Find where the given text appears and provide that cell's center as (x, y) coordinate. 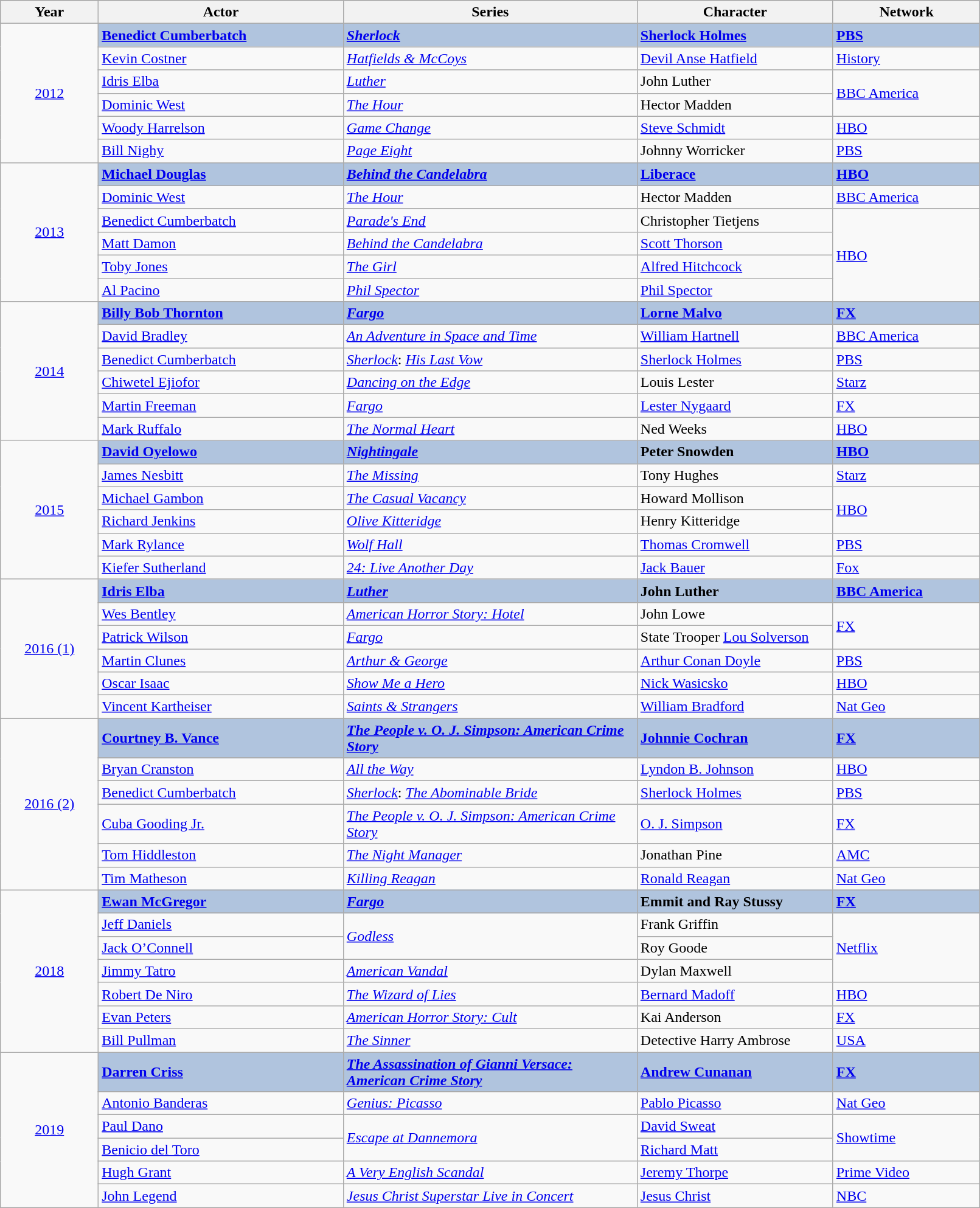
Game Change (490, 128)
Hatfields & McCoys (490, 58)
Ronald Reagan (735, 878)
Cuba Gooding Jr. (221, 824)
Prime Video (906, 1173)
Ned Weeks (735, 429)
Devil Anse Hatfield (735, 58)
Jack O’Connell (221, 948)
State Trooper Lou Solverson (735, 637)
Lorne Malvo (735, 313)
Kevin Costner (221, 58)
James Nesbitt (221, 475)
Chiwetel Ejiofor (221, 383)
Mark Rylance (221, 544)
2014 (50, 371)
Showtime (906, 1138)
Arthur & George (490, 660)
Bill Nighy (221, 151)
Detective Harry Ambrose (735, 1040)
Richard Jenkins (221, 521)
2012 (50, 93)
Benicio del Toro (221, 1150)
Kiefer Sutherland (221, 568)
Wolf Hall (490, 544)
Hugh Grant (221, 1173)
2016 (2) (50, 804)
History (906, 58)
Wes Bentley (221, 614)
Network (906, 12)
Courtney B. Vance (221, 738)
Christopher Tietjens (735, 220)
William Hartnell (735, 336)
John Legend (221, 1196)
Tom Hiddleston (221, 855)
Page Eight (490, 151)
Patrick Wilson (221, 637)
2018 (50, 971)
Jonathan Pine (735, 855)
Fox (906, 568)
Howard Mollison (735, 498)
Bill Pullman (221, 1040)
Show Me a Hero (490, 684)
Liberace (735, 174)
Netflix (906, 948)
Al Pacino (221, 290)
The Night Manager (490, 855)
Frank Griffin (735, 925)
Michael Gambon (221, 498)
American Horror Story: Cult (490, 1017)
Jimmy Tatro (221, 971)
Roy Goode (735, 948)
Michael Douglas (221, 174)
Martin Clunes (221, 660)
2015 (50, 510)
Richard Matt (735, 1150)
Arthur Conan Doyle (735, 660)
Lyndon B. Johnson (735, 769)
Jesus Christ (735, 1196)
Matt Damon (221, 243)
American Vandal (490, 971)
The Casual Vacancy (490, 498)
The Normal Heart (490, 429)
A Very English Scandal (490, 1173)
Olive Kitteridge (490, 521)
2016 (1) (50, 648)
Year (50, 12)
Oscar Isaac (221, 684)
Darren Criss (221, 1072)
Nightingale (490, 452)
Tony Hughes (735, 475)
Paul Dano (221, 1126)
The Missing (490, 475)
Jesus Christ Superstar Live in Concert (490, 1196)
Dylan Maxwell (735, 971)
Emmit and Ray Stussy (735, 901)
Andrew Cunanan (735, 1072)
The Wizard of Lies (490, 994)
Series (490, 12)
Henry Kitteridge (735, 521)
Johnnie Cochran (735, 738)
Bryan Cranston (221, 769)
David Sweat (735, 1126)
Mark Ruffalo (221, 429)
All the Way (490, 769)
Godless (490, 936)
AMC (906, 855)
Woody Harrelson (221, 128)
Escape at Dannemora (490, 1138)
American Horror Story: Hotel (490, 614)
Character (735, 12)
Nick Wasicsko (735, 684)
2013 (50, 232)
Evan Peters (221, 1017)
Sherlock (490, 35)
Tim Matheson (221, 878)
The Girl (490, 266)
Scott Thorson (735, 243)
Peter Snowden (735, 452)
Thomas Cromwell (735, 544)
Dancing on the Edge (490, 383)
NBC (906, 1196)
William Bradford (735, 707)
Billy Bob Thornton (221, 313)
David Oyelowo (221, 452)
Killing Reagan (490, 878)
Lester Nygaard (735, 406)
David Bradley (221, 336)
Pablo Picasso (735, 1103)
2019 (50, 1130)
The Sinner (490, 1040)
Johnny Worricker (735, 151)
Sherlock: The Abominable Bride (490, 793)
Robert De Niro (221, 994)
Saints & Strangers (490, 707)
Alfred Hitchcock (735, 266)
Sherlock: His Last Vow (490, 359)
Steve Schmidt (735, 128)
Vincent Kartheiser (221, 707)
The Assassination of Gianni Versace: American Crime Story (490, 1072)
USA (906, 1040)
Toby Jones (221, 266)
Louis Lester (735, 383)
O. J. Simpson (735, 824)
Kai Anderson (735, 1017)
Actor (221, 12)
Ewan McGregor (221, 901)
Jack Bauer (735, 568)
Antonio Banderas (221, 1103)
John Lowe (735, 614)
Jeremy Thorpe (735, 1173)
Martin Freeman (221, 406)
Bernard Madoff (735, 994)
Genius: Picasso (490, 1103)
Jeff Daniels (221, 925)
An Adventure in Space and Time (490, 336)
24: Live Another Day (490, 568)
Parade's End (490, 220)
